Detect which cell encompasses the target text, then output its (X, Y) center coordinate. 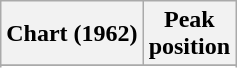
Chart (1962) (72, 34)
Peakposition (189, 34)
